Capture the cell that displays the provided text and extract its [x, y] central coordinate. 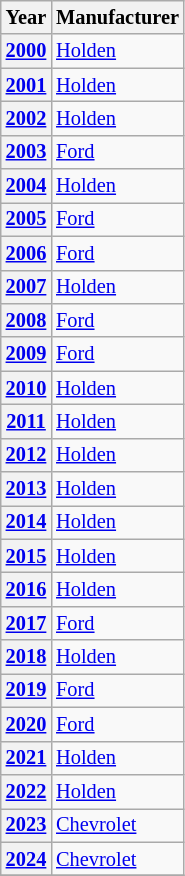
2024 [26, 859]
2003 [26, 152]
2010 [26, 388]
2022 [26, 791]
2002 [26, 118]
2017 [26, 623]
2004 [26, 186]
2011 [26, 421]
2019 [26, 690]
2020 [26, 724]
2001 [26, 85]
2000 [26, 51]
2012 [26, 455]
2009 [26, 354]
2021 [26, 758]
Year [26, 17]
2015 [26, 556]
Manufacturer [118, 17]
2006 [26, 253]
2005 [26, 219]
2007 [26, 287]
2013 [26, 489]
2016 [26, 589]
2014 [26, 522]
2018 [26, 657]
2008 [26, 320]
2023 [26, 825]
